Pinpoint the cell where the given text exists, returning its [X, Y] midpoint coordinate. 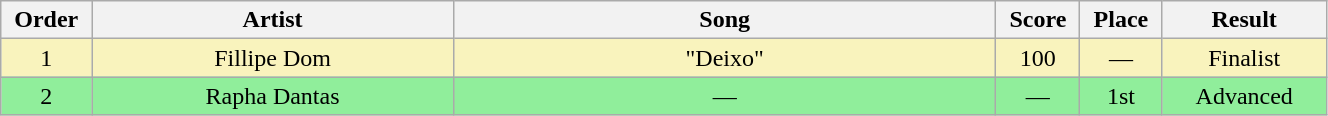
1 [46, 58]
Song [724, 20]
1st [1121, 96]
100 [1038, 58]
Result [1244, 20]
Fillipe Dom [273, 58]
"Deixo" [724, 58]
Place [1121, 20]
Artist [273, 20]
Order [46, 20]
2 [46, 96]
Score [1038, 20]
Rapha Dantas [273, 96]
Advanced [1244, 96]
Finalist [1244, 58]
